Return [x, y] of the center of cell containing provided text 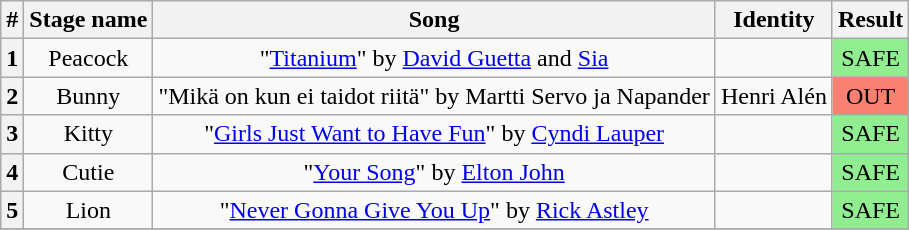
OUT [870, 96]
Bunny [88, 96]
"Never Gonna Give You Up" by Rick Astley [434, 210]
Lion [88, 210]
# [12, 20]
Henri Alén [774, 96]
1 [12, 58]
2 [12, 96]
Song [434, 20]
Cutie [88, 172]
Peacock [88, 58]
"Mikä on kun ei taidot riitä" by Martti Servo ja Napander [434, 96]
Identity [774, 20]
Kitty [88, 134]
"Your Song" by Elton John [434, 172]
Result [870, 20]
5 [12, 210]
Stage name [88, 20]
4 [12, 172]
"Girls Just Want to Have Fun" by Cyndi Lauper [434, 134]
"Titanium" by David Guetta and Sia [434, 58]
3 [12, 134]
